Scan for the cell matching the given text and deliver its [x, y] coordinate at center. 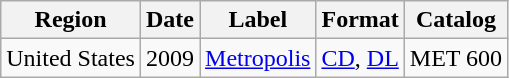
Metropolis [258, 58]
CD, DL [360, 58]
Region [71, 20]
Catalog [456, 20]
2009 [170, 58]
MET 600 [456, 58]
Date [170, 20]
United States [71, 58]
Label [258, 20]
Format [360, 20]
